Locate the cell with the specified text and output its [X, Y] center coordinate. 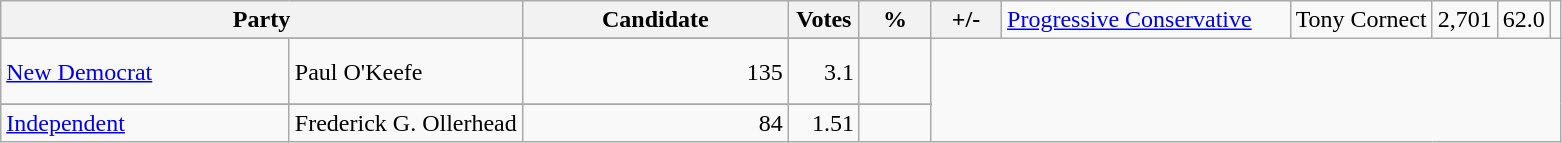
Independent [146, 123]
62.0 [1524, 20]
% [894, 20]
+/- [966, 20]
Frederick G. Ollerhead [406, 123]
New Democrat [146, 72]
Party [262, 20]
Tony Cornect [1361, 20]
Paul O'Keefe [406, 72]
84 [655, 123]
1.51 [824, 123]
Votes [824, 20]
135 [655, 72]
2,701 [1464, 20]
Candidate [655, 20]
Progressive Conservative [1146, 20]
3.1 [824, 72]
